Extract the [X, Y] coordinate from the center of the cell holding the provided text.  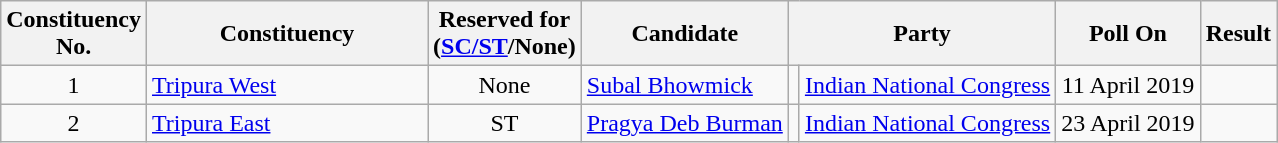
Party [922, 34]
Pragya Deb Burman [684, 123]
23 April 2019 [1128, 123]
Reserved for(SC/ST/None) [505, 34]
Candidate [684, 34]
Poll On [1128, 34]
None [505, 85]
11 April 2019 [1128, 85]
Tripura East [286, 123]
2 [74, 123]
Result [1238, 34]
1 [74, 85]
Subal Bhowmick [684, 85]
ST [505, 123]
Constituency [286, 34]
Constituency No. [74, 34]
Tripura West [286, 85]
